Pinpoint the cell where the given text exists, returning its (x, y) midpoint coordinate. 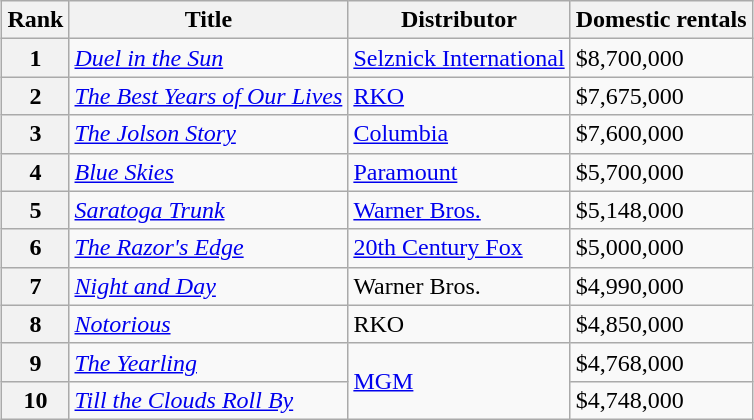
3 (36, 134)
5 (36, 210)
Title (208, 20)
Night and Day (208, 286)
Saratoga Trunk (208, 210)
Domestic rentals (661, 20)
The Razor's Edge (208, 248)
7 (36, 286)
MGM (459, 381)
Paramount (459, 172)
Selznick International (459, 58)
Notorious (208, 324)
Blue Skies (208, 172)
10 (36, 400)
4 (36, 172)
Till the Clouds Roll By (208, 400)
20th Century Fox (459, 248)
$7,675,000 (661, 96)
Distributor (459, 20)
2 (36, 96)
$5,148,000 (661, 210)
Columbia (459, 134)
$4,850,000 (661, 324)
$7,600,000 (661, 134)
8 (36, 324)
9 (36, 362)
6 (36, 248)
Duel in the Sun (208, 58)
$5,000,000 (661, 248)
The Jolson Story (208, 134)
1 (36, 58)
$4,990,000 (661, 286)
$4,768,000 (661, 362)
Rank (36, 20)
$8,700,000 (661, 58)
The Best Years of Our Lives (208, 96)
The Yearling (208, 362)
$5,700,000 (661, 172)
$4,748,000 (661, 400)
